Output the [X, Y] coordinate of the center of the cell containing the given text.  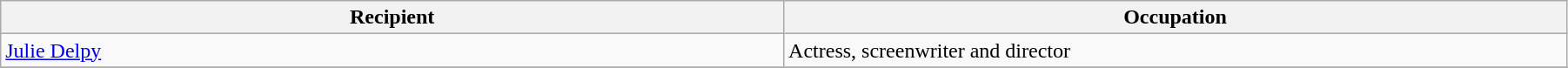
Julie Delpy [392, 51]
Recipient [392, 17]
Occupation [1176, 17]
Actress, screenwriter and director [1176, 51]
